Provide the [X, Y] coordinate of the cell's center where the given text is located.  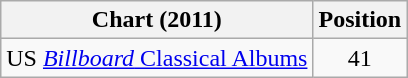
Position [360, 20]
41 [360, 58]
US Billboard Classical Albums [157, 58]
Chart (2011) [157, 20]
